Identify which cell holds the provided text, then report its [X, Y] central coordinate. 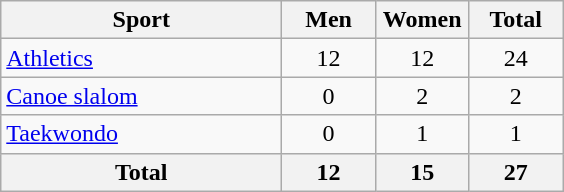
24 [516, 58]
Sport [142, 20]
Women [422, 20]
Canoe slalom [142, 96]
15 [422, 172]
27 [516, 172]
Men [329, 20]
Taekwondo [142, 134]
Athletics [142, 58]
